Detect which cell encompasses the target text, then output its [x, y] center coordinate. 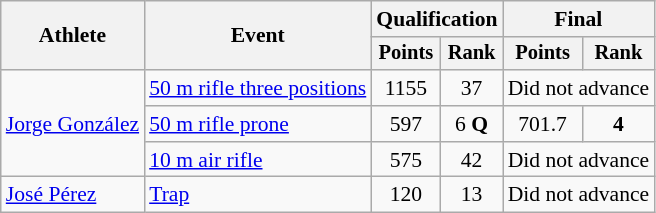
1155 [406, 88]
10 m air rifle [258, 160]
Trap [258, 195]
120 [406, 195]
597 [406, 124]
Jorge González [72, 124]
Athlete [72, 36]
José Pérez [72, 195]
6 Q [472, 124]
13 [472, 195]
37 [472, 88]
42 [472, 160]
Final [579, 19]
575 [406, 160]
4 [619, 124]
Event [258, 36]
50 m rifle prone [258, 124]
Qualification [436, 19]
701.7 [543, 124]
50 m rifle three positions [258, 88]
